Output the [X, Y] coordinate of the center of the cell containing the given text.  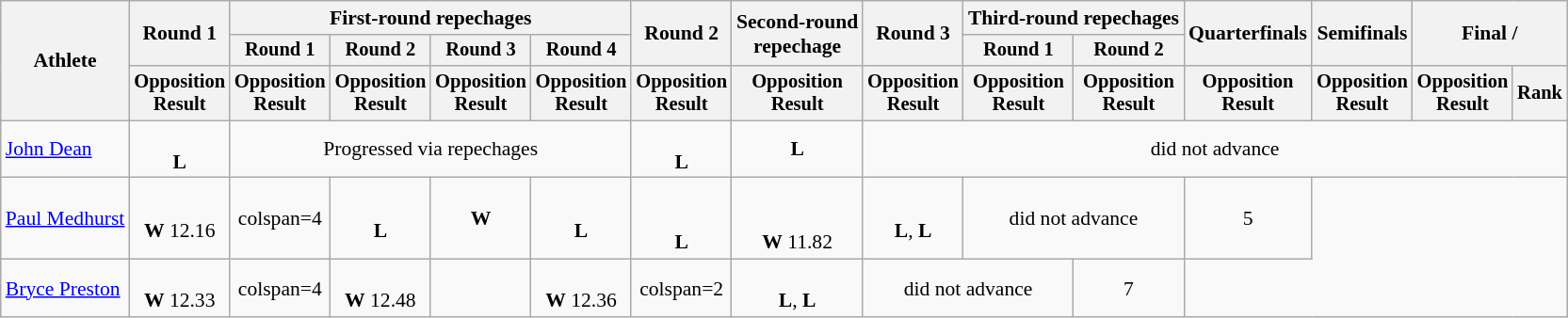
Paul Medhurst [66, 218]
Progressed via repechages [430, 149]
W 11.82 [797, 218]
First-round repechages [430, 18]
W [480, 218]
Final / [1490, 34]
W 12.36 [582, 288]
colspan=2 [682, 288]
Round 4 [582, 51]
Semifinals [1362, 34]
W 12.33 [179, 288]
W 12.48 [380, 288]
Third-round repechages [1074, 18]
John Dean [66, 149]
7 [1128, 288]
Bryce Preston [66, 288]
Rank [1540, 93]
5 [1248, 218]
Second-roundrepechage [797, 34]
Athlete [66, 60]
Quarterfinals [1248, 34]
W 12.16 [179, 218]
